Return the [x, y] coordinate for the center point of the cell that contains the specified text.  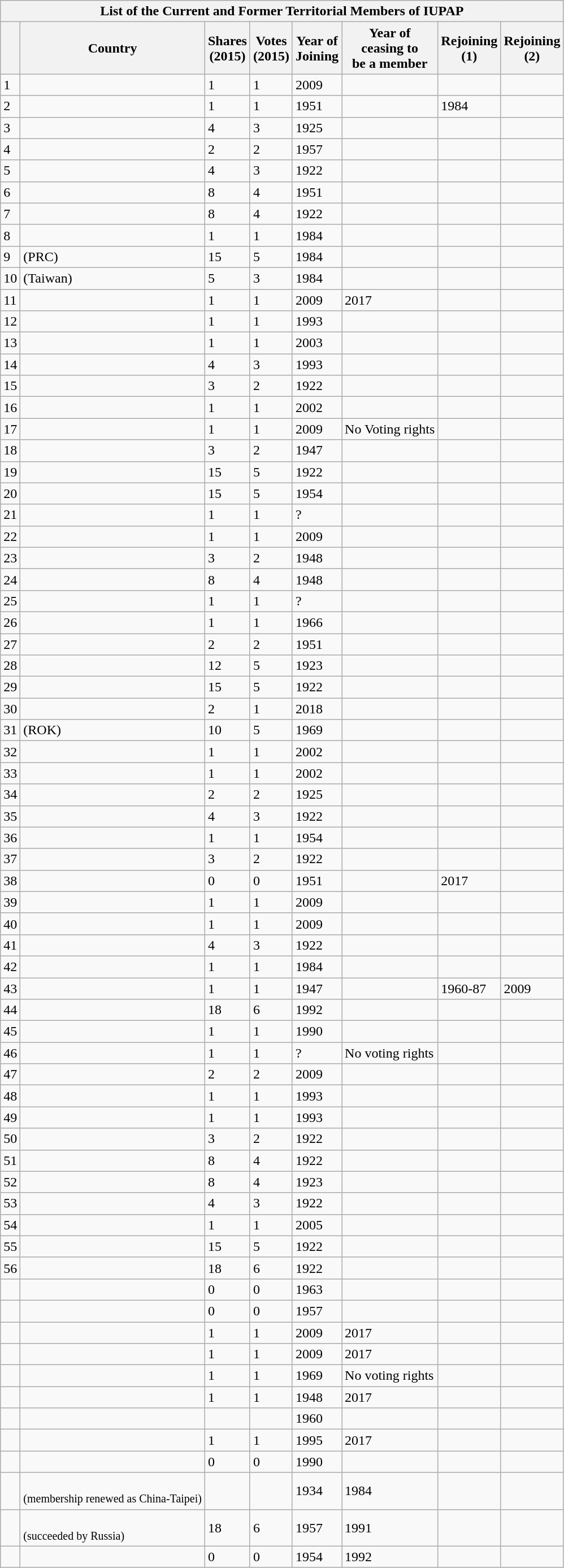
1995 [316, 1440]
31 [10, 730]
50 [10, 1139]
29 [10, 687]
1960-87 [469, 989]
Country [113, 48]
43 [10, 989]
40 [10, 924]
51 [10, 1160]
20 [10, 493]
17 [10, 429]
36 [10, 838]
21 [10, 515]
54 [10, 1225]
19 [10, 472]
Rejoining(1) [469, 48]
List of the Current and Former Territorial Members of IUPAP [282, 11]
16 [10, 408]
42 [10, 967]
37 [10, 859]
Year ofJoining [316, 48]
38 [10, 881]
56 [10, 1268]
2003 [316, 343]
45 [10, 1032]
35 [10, 816]
24 [10, 579]
44 [10, 1010]
22 [10, 536]
34 [10, 795]
14 [10, 365]
2018 [316, 709]
(membership renewed as China-Taipei) [113, 1491]
(succeeded by Russia) [113, 1527]
41 [10, 945]
7 [10, 214]
1960 [316, 1419]
1991 [390, 1527]
47 [10, 1075]
11 [10, 300]
46 [10, 1053]
No Voting rights [390, 429]
28 [10, 666]
39 [10, 902]
23 [10, 558]
30 [10, 709]
1963 [316, 1289]
55 [10, 1246]
Rejoining(2) [532, 48]
Shares(2015) [227, 48]
1966 [316, 622]
(Taiwan) [113, 278]
Votes(2015) [271, 48]
48 [10, 1096]
13 [10, 343]
(ROK) [113, 730]
32 [10, 752]
Year ofceasing tobe a member [390, 48]
(PRC) [113, 257]
25 [10, 601]
9 [10, 257]
52 [10, 1182]
1934 [316, 1491]
2005 [316, 1225]
49 [10, 1117]
27 [10, 644]
33 [10, 773]
26 [10, 622]
53 [10, 1203]
